Return (x, y) of the center of cell containing provided text 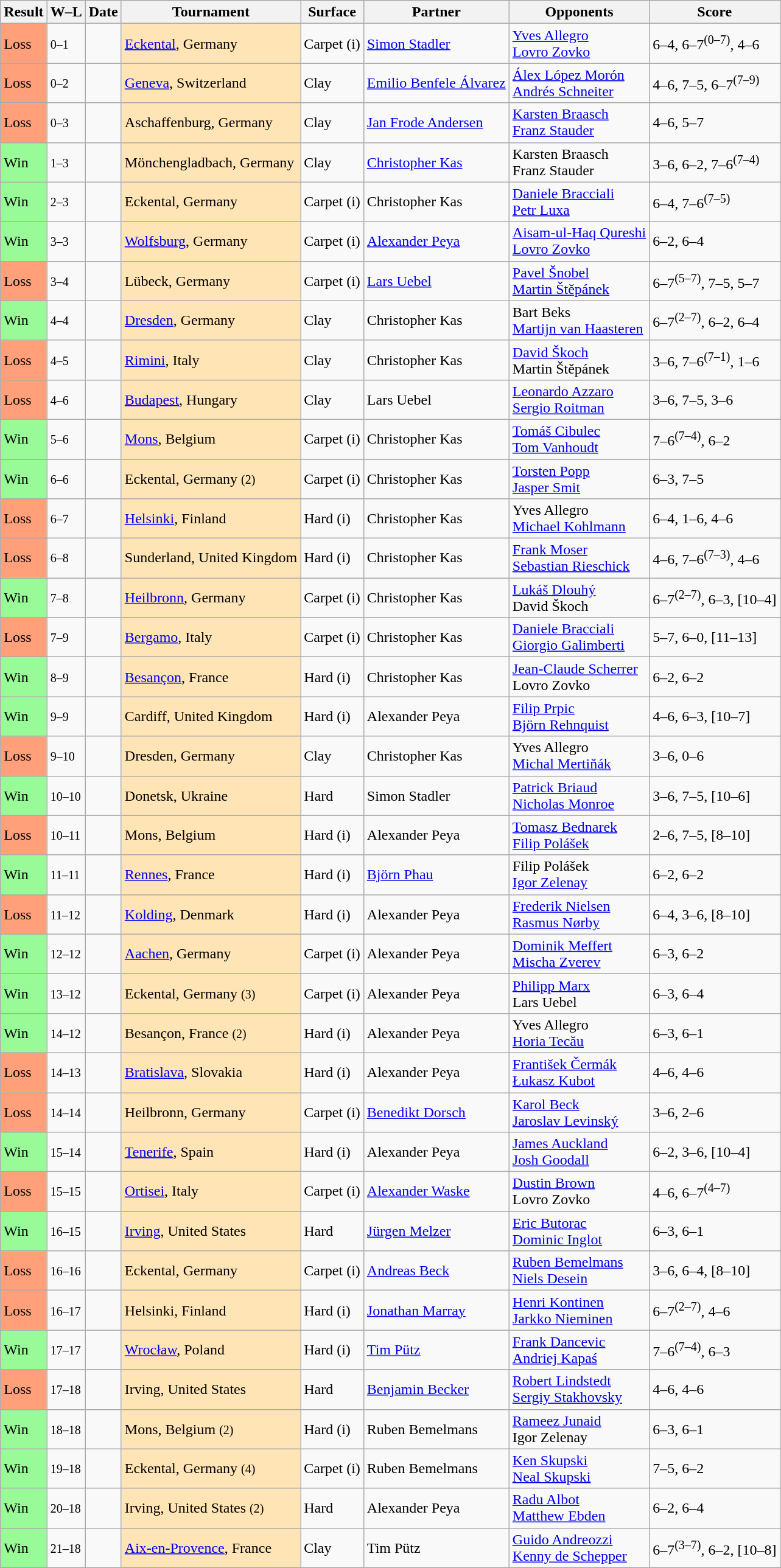
Jean-Claude Scherrer Lovro Zovko (579, 677)
Tomáš Cibulec Tom Vanhoudt (579, 439)
4–6, 6–7(4–7) (715, 1191)
3–6, 2–6 (715, 1112)
Robert Lindstedt Sergiy Stakhovsky (579, 1390)
Leonardo Azzaro Sergio Roitman (579, 399)
Philipp Marx Lars Uebel (579, 993)
2–3 (66, 202)
4–5 (66, 360)
15–14 (66, 1152)
16–17 (66, 1311)
2–6, 7–5, [8–10] (715, 835)
Daniele Bracciali Petr Luxa (579, 202)
Ken Skupski Neal Skupski (579, 1469)
7–6(7–4), 6–2 (715, 439)
4–6, 5–7 (715, 123)
4–4 (66, 320)
Eckental, Germany (2) (211, 478)
Yves Allegro Horia Tecău (579, 1033)
6–7(5–7), 7–5, 5–7 (715, 281)
Opponents (579, 12)
6–8 (66, 559)
17–18 (66, 1390)
12–12 (66, 954)
Surface (332, 12)
Cardiff, United Kingdom (211, 717)
Radu Albot Matthew Ebden (579, 1508)
0–1 (66, 44)
Jan Frode Andersen (436, 123)
Björn Phau (436, 875)
Henri Kontinen Jarkko Nieminen (579, 1311)
10–11 (66, 835)
Dominik Meffert Mischa Zverev (579, 954)
Aix-en-Provence, France (211, 1548)
Score (715, 12)
9–10 (66, 756)
Bratislava, Slovakia (211, 1072)
6–7(2–7), 6–3, [10–4] (715, 598)
6–4, 1–6, 4–6 (715, 518)
Karol Beck Jaroslav Levinský (579, 1112)
15–15 (66, 1191)
Yves Allegro Michal Mertiňák (579, 756)
Eckental, Germany (4) (211, 1469)
Aisam-ul-Haq Qureshi Lovro Zovko (579, 241)
Aachen, Germany (211, 954)
Rimini, Italy (211, 360)
Ruben Bemelmans Niels Desein (579, 1270)
19–18 (66, 1469)
3–6, 7–6(7–1), 1–6 (715, 360)
Filip Polášek Igor Zelenay (579, 875)
Wolfsburg, Germany (211, 241)
Torsten Popp Jasper Smit (579, 478)
21–18 (66, 1548)
Partner (436, 12)
Yves Allegro Lovro Zovko (579, 44)
Alexander Waske (436, 1191)
Andreas Beck (436, 1270)
Eckental, Germany (3) (211, 993)
Budapest, Hungary (211, 399)
9–9 (66, 717)
Lukáš Dlouhý David Škoch (579, 598)
16–15 (66, 1232)
Emilio Benfele Álvarez (436, 83)
Aschaffenburg, Germany (211, 123)
Mons, Belgium (2) (211, 1429)
Jürgen Melzer (436, 1232)
11–11 (66, 875)
3–3 (66, 241)
Frank Moser Sebastian Rieschick (579, 559)
Sunderland, United Kingdom (211, 559)
6–6 (66, 478)
Frederik Nielsen Rasmus Nørby (579, 914)
Eric Butorac Dominic Inglot (579, 1232)
Filip Prpic Björn Rehnquist (579, 717)
Guido Andreozzi Kenny de Schepper (579, 1548)
Benedikt Dorsch (436, 1112)
Pavel Šnobel Martin Štěpánek (579, 281)
3–6, 7–5, [10–6] (715, 796)
Lübeck, Germany (211, 281)
6–4, 6–7(0–7), 4–6 (715, 44)
20–18 (66, 1508)
11–12 (66, 914)
Dustin Brown Lovro Zovko (579, 1191)
W–L (66, 12)
0–2 (66, 83)
Mönchengladbach, Germany (211, 162)
5–6 (66, 439)
14–12 (66, 1033)
6–2, 3–6, [10–4] (715, 1152)
Geneva, Switzerland (211, 83)
8–9 (66, 677)
Donetsk, Ukraine (211, 796)
Irving, United States (2) (211, 1508)
6–7(3–7), 6–2, [10–8] (715, 1548)
3–4 (66, 281)
4–6 (66, 399)
3–6, 7–5, 3–6 (715, 399)
14–14 (66, 1112)
Tomasz Bednarek Filip Polášek (579, 835)
Yves Allegro Michael Kohlmann (579, 518)
4–6, 7–6(7–3), 4–6 (715, 559)
1–3 (66, 162)
Jonathan Marray (436, 1311)
4–6, 6–3, [10–7] (715, 717)
Rameez Junaid Igor Zelenay (579, 1429)
Álex López Morón Andrés Schneiter (579, 83)
Benjamin Becker (436, 1390)
6–3, 6–4 (715, 993)
6–3, 6–2 (715, 954)
4–6, 7–5, 6–7(7–9) (715, 83)
Ortisei, Italy (211, 1191)
6–4, 3–6, [8–10] (715, 914)
7–8 (66, 598)
Besançon, France (2) (211, 1033)
Frank Dancevic Andriej Kapaś (579, 1350)
3–6, 0–6 (715, 756)
7–5, 6–2 (715, 1469)
Bergamo, Italy (211, 638)
Patrick Briaud Nicholas Monroe (579, 796)
6–3, 7–5 (715, 478)
10–10 (66, 796)
7–6(7–4), 6–3 (715, 1350)
6–7(2–7), 4–6 (715, 1311)
14–13 (66, 1072)
3–6, 6–2, 7–6(7–4) (715, 162)
0–3 (66, 123)
Result (24, 12)
6–7(2–7), 6–2, 6–4 (715, 320)
16–16 (66, 1270)
James Auckland Josh Goodall (579, 1152)
7–9 (66, 638)
5–7, 6–0, [11–13] (715, 638)
Besançon, France (211, 677)
3–6, 6–4, [8–10] (715, 1270)
František Čermák Łukasz Kubot (579, 1072)
Wrocław, Poland (211, 1350)
Daniele Bracciali Giorgio Galimberti (579, 638)
David Škoch Martin Štěpánek (579, 360)
Rennes, France (211, 875)
6–7 (66, 518)
18–18 (66, 1429)
13–12 (66, 993)
Date (103, 12)
Tournament (211, 12)
Tenerife, Spain (211, 1152)
17–17 (66, 1350)
6–4, 7–6(7–5) (715, 202)
Kolding, Denmark (211, 914)
Bart Beks Martijn van Haasteren (579, 320)
